Capture the cell that displays the provided text and extract its [X, Y] central coordinate. 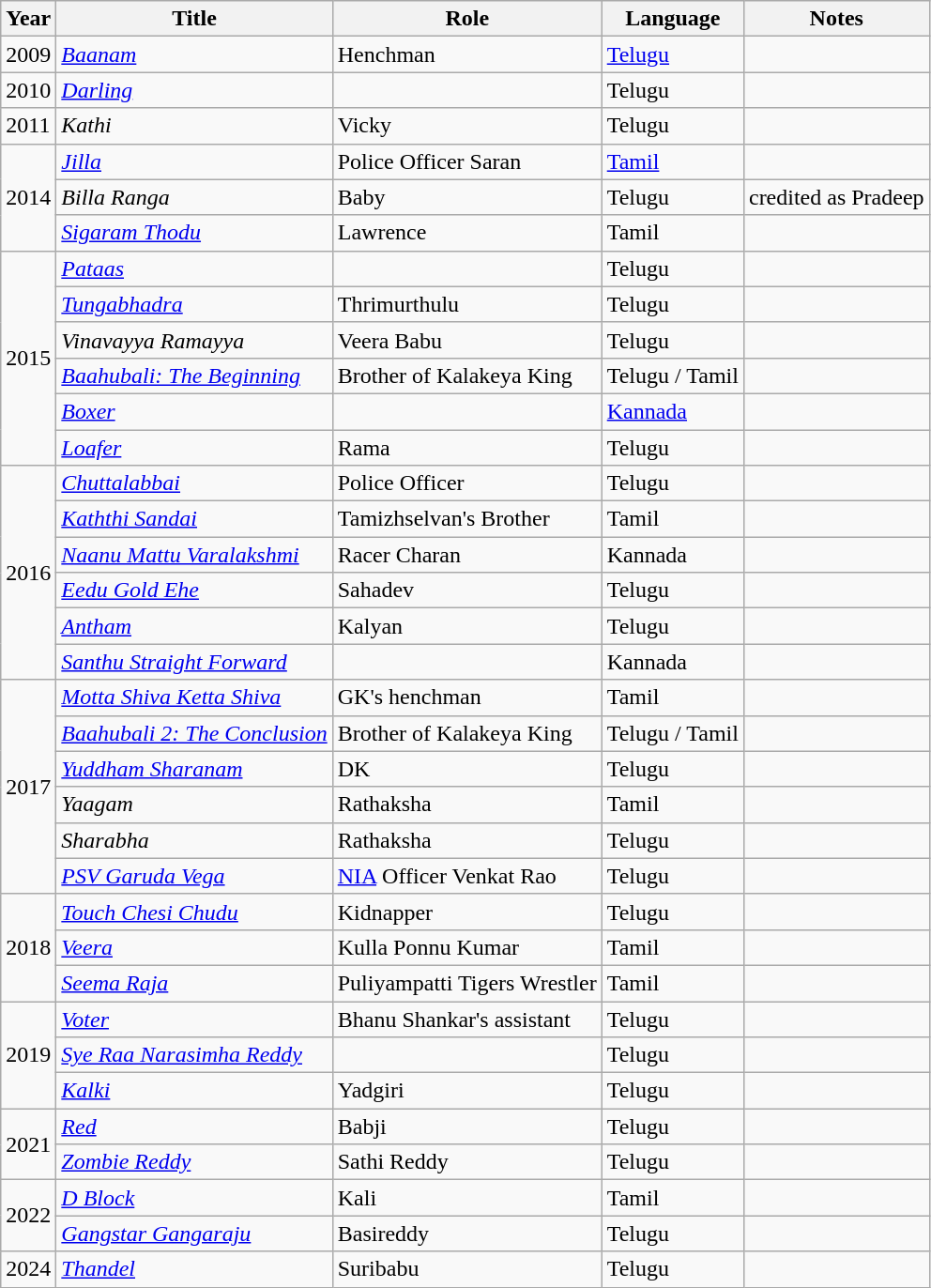
Eedu Gold Ehe [194, 590]
Santhu Straight Forward [194, 662]
Puliyampatti Tigers Wrestler [467, 983]
Zombie Reddy [194, 1162]
Vinavayya Ramayya [194, 340]
Kidnapper [467, 912]
Notes [836, 19]
2011 [28, 126]
2017 [28, 787]
Antham [194, 626]
2022 [28, 1216]
2014 [28, 197]
2010 [28, 90]
Sye Raa Narasimha Reddy [194, 1055]
Suribabu [467, 1269]
D Block [194, 1198]
Loafer [194, 448]
Language [672, 19]
Basireddy [467, 1234]
Kalyan [467, 626]
Sigaram Thodu [194, 233]
Kali [467, 1198]
2019 [28, 1054]
Henchman [467, 54]
Police Officer [467, 483]
Lawrence [467, 233]
Rama [467, 448]
Jilla [194, 161]
2021 [28, 1144]
Kalki [194, 1091]
Voter [194, 1019]
Sharabha [194, 840]
Chuttalabbai [194, 483]
Baahubali: The Beginning [194, 376]
Boxer [194, 411]
Yuddham Sharanam [194, 769]
Yadgiri [467, 1091]
NIA Officer Venkat Rao [467, 876]
Baby [467, 197]
Year [28, 19]
credited as Pradeep [836, 197]
Bhanu Shankar's assistant [467, 1019]
GK's henchman [467, 698]
Racer Charan [467, 555]
2015 [28, 358]
Role [467, 19]
Baahubali 2: The Conclusion [194, 733]
Kulla Ponnu Kumar [467, 947]
PSV Garuda Vega [194, 876]
Police Officer Saran [467, 161]
Kaththi Sandai [194, 519]
2018 [28, 947]
Naanu Mattu Varalakshmi [194, 555]
DK [467, 769]
Seema Raja [194, 983]
Thandel [194, 1269]
Title [194, 19]
Kathi [194, 126]
Darling [194, 90]
Baanam [194, 54]
Tamizhselvan's Brother [467, 519]
Sahadev [467, 590]
Thrimurthulu [467, 304]
Red [194, 1127]
Touch Chesi Chudu [194, 912]
Billa Ranga [194, 197]
Veera [194, 947]
Veera Babu [467, 340]
Yaagam [194, 805]
Pataas [194, 268]
2016 [28, 573]
Vicky [467, 126]
Babji [467, 1127]
2009 [28, 54]
Motta Shiva Ketta Shiva [194, 698]
Tungabhadra [194, 304]
2024 [28, 1269]
Sathi Reddy [467, 1162]
Gangstar Gangaraju [194, 1234]
